Provide the [X, Y] coordinate of the cell's center where the given text is located.  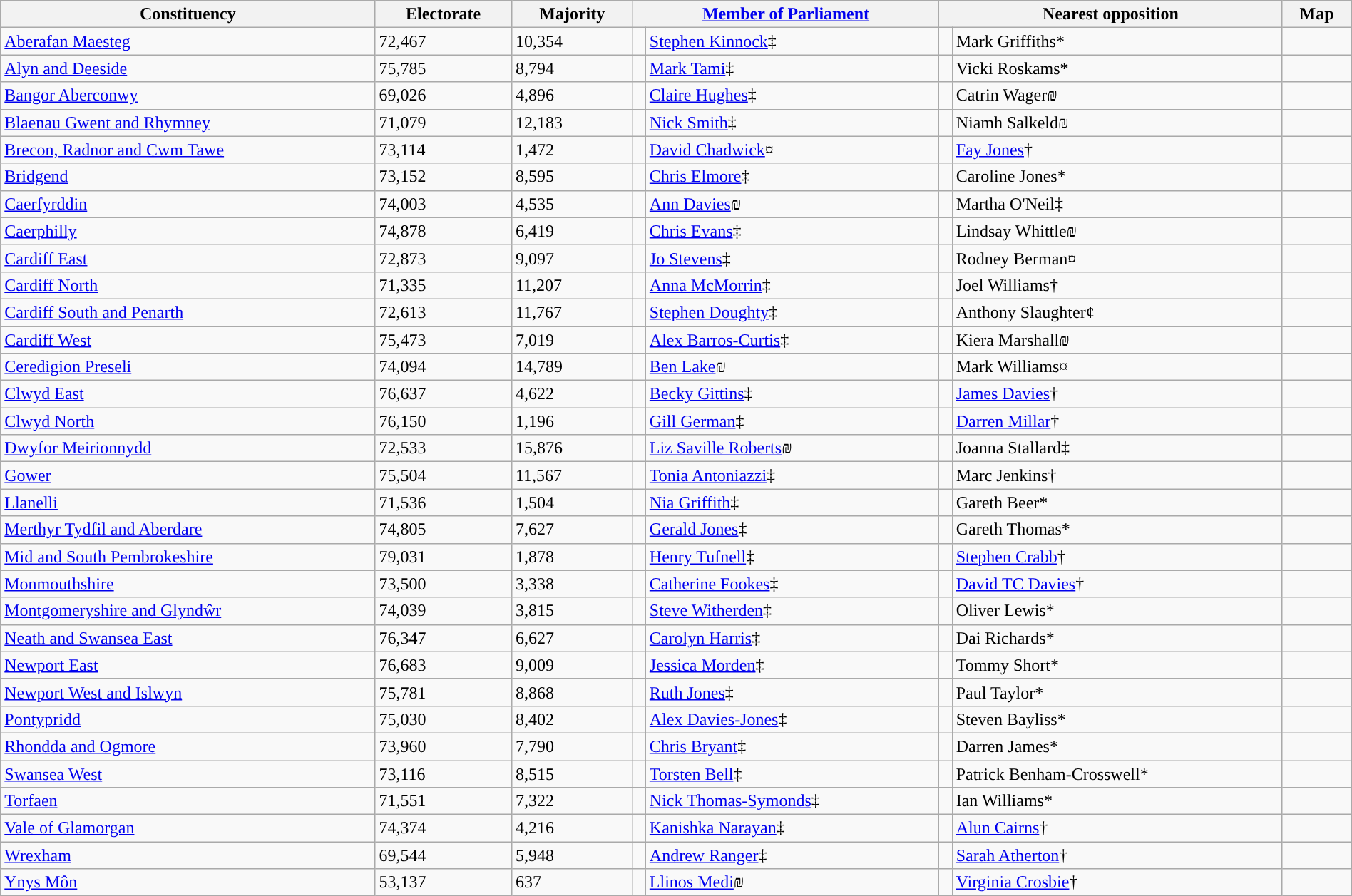
Tonia Antoniazzi‡ [792, 475]
3,815 [572, 611]
74,374 [444, 828]
Anna McMorrin‡ [792, 285]
71,335 [444, 285]
15,876 [572, 448]
Joel Williams† [1117, 285]
53,137 [444, 882]
73,116 [444, 773]
Martha O'Neil‡ [1117, 204]
72,873 [444, 258]
72,613 [444, 312]
Swansea West [188, 773]
Carolyn Harris‡ [792, 638]
Pontypridd [188, 719]
Alyn and Deeside [188, 68]
Blaenau Gwent and Rhymney [188, 123]
Paul Taylor* [1117, 692]
74,039 [444, 611]
74,805 [444, 530]
11,567 [572, 475]
Caerphilly [188, 231]
Mark Tami‡ [792, 68]
Jo Stevens‡ [792, 258]
Neath and Swansea East [188, 638]
8,515 [572, 773]
73,152 [444, 177]
6,627 [572, 638]
1,196 [572, 421]
Chris Bryant‡ [792, 746]
Mark Williams¤ [1117, 367]
7,627 [572, 530]
9,097 [572, 258]
Chris Elmore‡ [792, 177]
Clwyd East [188, 394]
Ann Davies₪ [792, 204]
Joanna Stallard‡ [1117, 448]
71,079 [444, 123]
Steven Bayliss* [1117, 719]
7,322 [572, 801]
79,031 [444, 557]
Rhondda and Ogmore [188, 746]
Henry Tufnell‡ [792, 557]
Claire Hughes‡ [792, 96]
Torsten Bell‡ [792, 773]
7,019 [572, 340]
10,354 [572, 41]
Ynys Môn [188, 882]
4,622 [572, 394]
Montgomeryshire and Glyndŵr [188, 611]
69,544 [444, 855]
Ceredigion Preseli [188, 367]
Kanishka Narayan‡ [792, 828]
9,009 [572, 665]
8,402 [572, 719]
Dai Richards* [1117, 638]
4,535 [572, 204]
1,878 [572, 557]
7,790 [572, 746]
Vicki Roskams* [1117, 68]
Tommy Short* [1117, 665]
Stephen Doughty‡ [792, 312]
Llanelli [188, 503]
Catherine Fookes‡ [792, 584]
Bangor Aberconwy [188, 96]
Cardiff West [188, 340]
69,026 [444, 96]
76,637 [444, 394]
76,347 [444, 638]
74,003 [444, 204]
Mid and South Pembrokeshire [188, 557]
6,419 [572, 231]
Kiera Marshall₪ [1117, 340]
12,183 [572, 123]
Steve Witherden‡ [792, 611]
76,683 [444, 665]
Ruth Jones‡ [792, 692]
Darren Millar† [1117, 421]
Bridgend [188, 177]
Marc Jenkins† [1117, 475]
Alun Cairns† [1117, 828]
1,472 [572, 150]
72,533 [444, 448]
Gerald Jones‡ [792, 530]
Nearest opposition [1111, 14]
8,595 [572, 177]
Andrew Ranger‡ [792, 855]
74,878 [444, 231]
Llinos Medi₪ [792, 882]
Newport East [188, 665]
Wrexham [188, 855]
71,551 [444, 801]
Gower [188, 475]
Becky Gittins‡ [792, 394]
Gareth Thomas* [1117, 530]
4,896 [572, 96]
Caroline Jones* [1117, 177]
637 [572, 882]
4,216 [572, 828]
76,150 [444, 421]
Brecon, Radnor and Cwm Tawe [188, 150]
Stephen Crabb† [1117, 557]
Majority [572, 14]
Liz Saville Roberts₪ [792, 448]
Nia Griffith‡ [792, 503]
75,030 [444, 719]
Oliver Lewis* [1117, 611]
Merthyr Tydfil and Aberdare [188, 530]
71,536 [444, 503]
Cardiff South and Penarth [188, 312]
Gareth Beer* [1117, 503]
Mark Griffiths* [1117, 41]
Lindsay Whittle₪ [1117, 231]
Alex Davies-Jones‡ [792, 719]
Patrick Benham-Crosswell* [1117, 773]
Dwyfor Meirionnydd [188, 448]
Niamh Salkeld₪ [1117, 123]
5,948 [572, 855]
73,114 [444, 150]
73,500 [444, 584]
Alex Barros-Curtis‡ [792, 340]
Newport West and Islwyn [188, 692]
Catrin Wager₪ [1117, 96]
Nick Thomas-Symonds‡ [792, 801]
Aberafan Maesteg [188, 41]
Chris Evans‡ [792, 231]
11,207 [572, 285]
Ben Lake₪ [792, 367]
Vale of Glamorgan [188, 828]
3,338 [572, 584]
74,094 [444, 367]
David Chadwick¤ [792, 150]
Constituency [188, 14]
Map [1316, 14]
Virginia Crosbie† [1117, 882]
1,504 [572, 503]
Electorate [444, 14]
72,467 [444, 41]
Fay Jones† [1117, 150]
Clwyd North [188, 421]
Ian Williams* [1117, 801]
Caerfyrddin [188, 204]
75,504 [444, 475]
11,767 [572, 312]
David TC Davies† [1117, 584]
James Davies† [1117, 394]
75,473 [444, 340]
Nick Smith‡ [792, 123]
14,789 [572, 367]
Cardiff North [188, 285]
Darren James* [1117, 746]
75,781 [444, 692]
8,868 [572, 692]
Member of Parliament [786, 14]
Cardiff East [188, 258]
8,794 [572, 68]
Stephen Kinnock‡ [792, 41]
Sarah Atherton† [1117, 855]
73,960 [444, 746]
Monmouthshire [188, 584]
Anthony Slaughter¢ [1117, 312]
75,785 [444, 68]
Rodney Berman¤ [1117, 258]
Gill German‡ [792, 421]
Jessica Morden‡ [792, 665]
Torfaen [188, 801]
